Search for the cell housing the specified text and yield its [x, y] center coordinate. 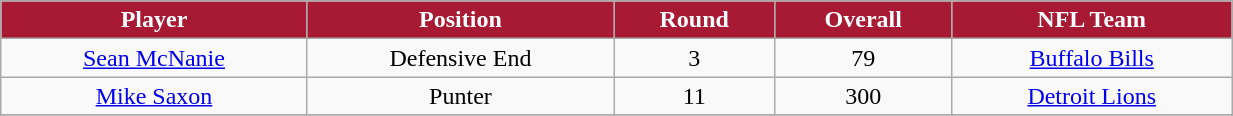
Position [460, 20]
Punter [460, 96]
Round [694, 20]
3 [694, 58]
Buffalo Bills [1092, 58]
79 [864, 58]
Mike Saxon [154, 96]
11 [694, 96]
Detroit Lions [1092, 96]
Player [154, 20]
Sean McNanie [154, 58]
NFL Team [1092, 20]
Defensive End [460, 58]
300 [864, 96]
Overall [864, 20]
